Find where the given text appears and provide that cell's center as [X, Y] coordinate. 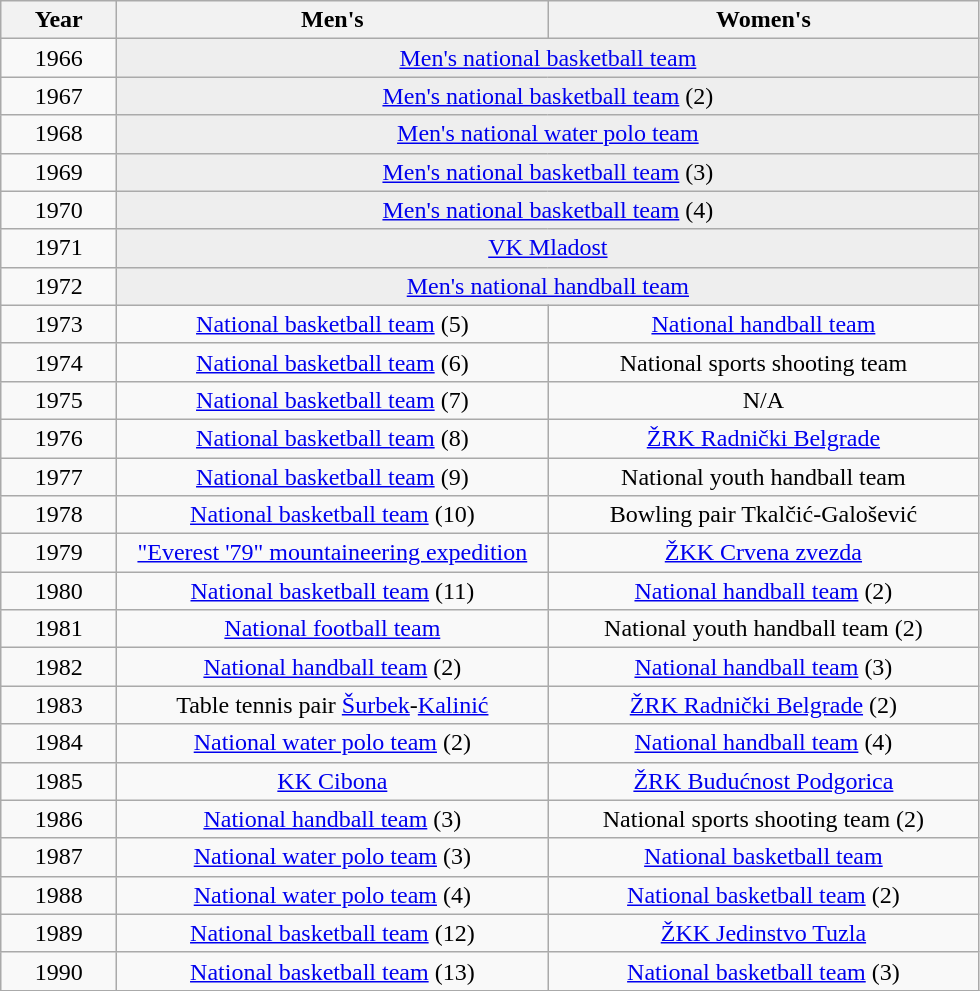
National basketball team (2) [764, 895]
ŽRK Budućnost Podgorica [764, 781]
Women's [764, 20]
1972 [59, 286]
1976 [59, 438]
1990 [59, 971]
1987 [59, 857]
ŽKK Crvena zvezda [764, 553]
National sports shooting team [764, 362]
1984 [59, 743]
1971 [59, 248]
National basketball team (7) [332, 400]
National basketball team (8) [332, 438]
National handball team (4) [764, 743]
1979 [59, 553]
Men's national handball team [548, 286]
N/A [764, 400]
1968 [59, 134]
Table tennis pair Šurbek-Kalinić [332, 705]
National basketball team (9) [332, 477]
National sports shooting team (2) [764, 819]
ŽRK Radnički Belgrade (2) [764, 705]
1975 [59, 400]
National basketball team (11) [332, 591]
Men's national basketball team (4) [548, 210]
National water polo team (2) [332, 743]
Men's national basketball team (2) [548, 96]
National basketball team (5) [332, 324]
1974 [59, 362]
1977 [59, 477]
ŽKK Jedinstvo Tuzla [764, 933]
Men's [332, 20]
1989 [59, 933]
National basketball team (12) [332, 933]
Year [59, 20]
National basketball team (6) [332, 362]
Men's national basketball team [548, 58]
1967 [59, 96]
1983 [59, 705]
Bowling pair Tkalčić-Galošević [764, 515]
1980 [59, 591]
National water polo team (4) [332, 895]
1982 [59, 667]
National youth handball team (2) [764, 629]
ŽRK Radnički Belgrade [764, 438]
1988 [59, 895]
National youth handball team [764, 477]
1981 [59, 629]
1973 [59, 324]
National basketball team (10) [332, 515]
1966 [59, 58]
1970 [59, 210]
National basketball team (13) [332, 971]
National water polo team (3) [332, 857]
National handball team [764, 324]
VK Mladost [548, 248]
KK Cibona [332, 781]
1985 [59, 781]
1978 [59, 515]
Men's national basketball team (3) [548, 172]
National basketball team (3) [764, 971]
National football team [332, 629]
Men's national water polo team [548, 134]
1969 [59, 172]
1986 [59, 819]
"Everest '79" mountaineering expedition [332, 553]
National basketball team [764, 857]
